Identify which cell holds the provided text, then report its [x, y] central coordinate. 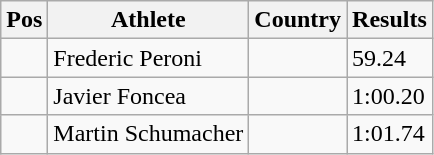
Javier Foncea [148, 96]
Results [390, 20]
Athlete [148, 20]
Frederic Peroni [148, 58]
59.24 [390, 58]
1:00.20 [390, 96]
Martin Schumacher [148, 134]
1:01.74 [390, 134]
Pos [24, 20]
Country [298, 20]
